Identify which cell holds the provided text, then report its (X, Y) central coordinate. 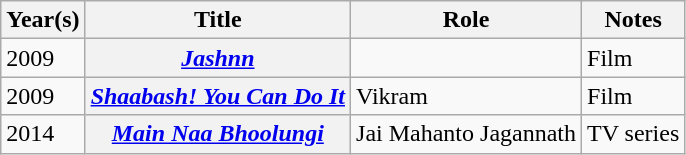
Title (218, 20)
Notes (634, 20)
Vikram (466, 96)
Jashnn (218, 58)
Year(s) (43, 20)
Role (466, 20)
2014 (43, 134)
Jai Mahanto Jagannath (466, 134)
TV series (634, 134)
Main Naa Bhoolungi (218, 134)
Shaabash! You Can Do It (218, 96)
